From the cell containing the given text, extract its center point as [x, y] coordinate. 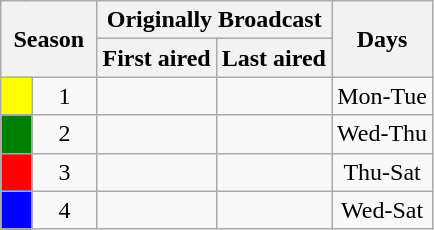
Mon-Tue [382, 96]
Thu-Sat [382, 172]
4 [64, 210]
1 [64, 96]
Last aired [274, 58]
First aired [156, 58]
3 [64, 172]
Wed-Thu [382, 134]
Originally Broadcast [214, 20]
Days [382, 39]
2 [64, 134]
Season [49, 39]
Wed-Sat [382, 210]
